Return the (X, Y) coordinate for the center point of the cell that contains the specified text.  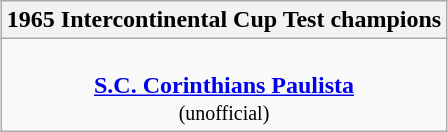
1965 Intercontinental Cup Test champions (224, 20)
S.C. Corinthians Paulista(unofficial) (224, 85)
